Identify which cell holds the provided text, then report its [X, Y] central coordinate. 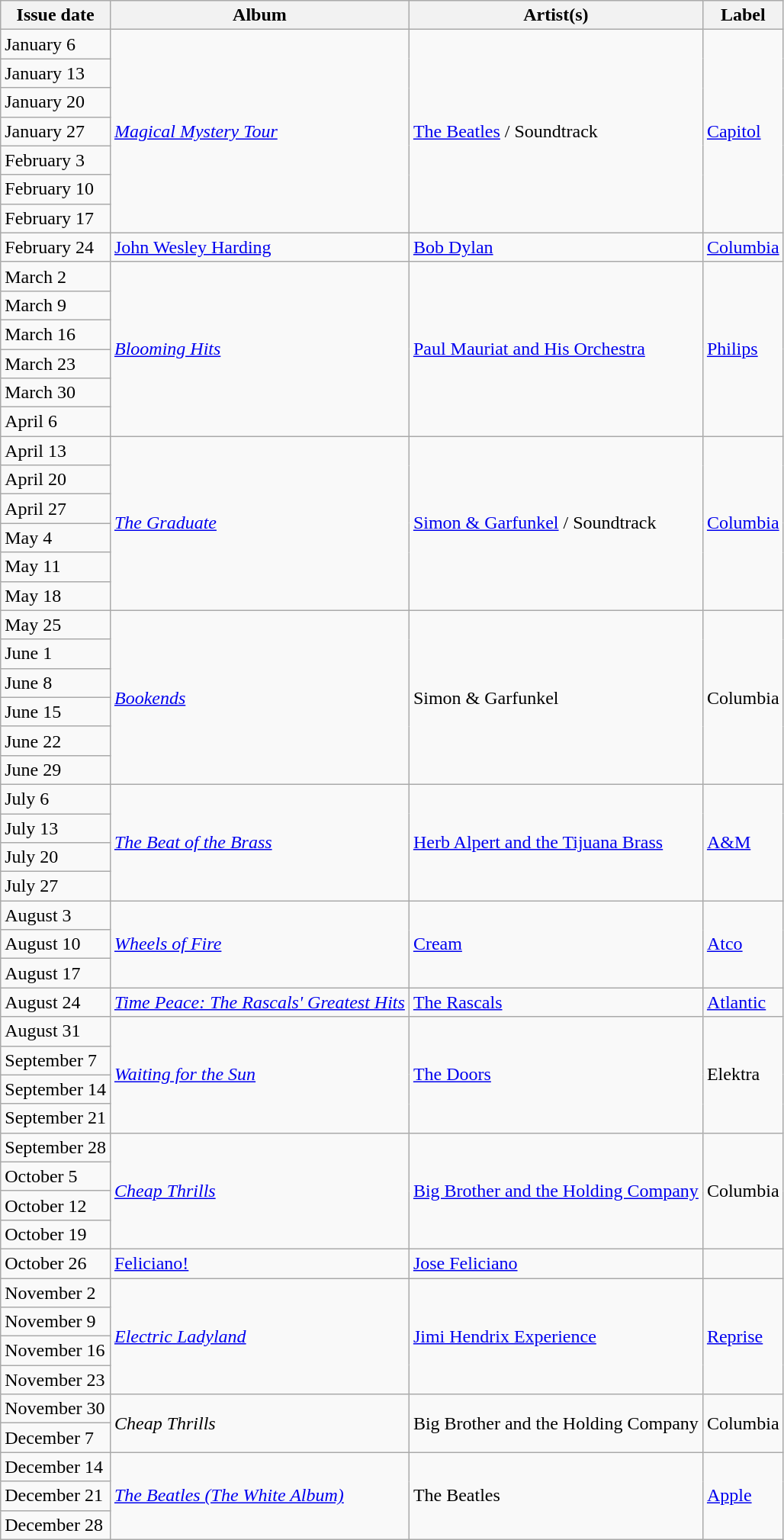
July 20 [56, 857]
Herb Alpert and the Tijuana Brass [555, 842]
February 17 [56, 218]
January 6 [56, 44]
Waiting for the Sun [259, 1075]
Simon & Garfunkel [555, 697]
November 30 [56, 1409]
December 28 [56, 1525]
Bob Dylan [555, 247]
March 16 [56, 334]
The Beatles [555, 1496]
July 6 [56, 799]
July 27 [56, 886]
June 8 [56, 683]
Bookends [259, 697]
October 26 [56, 1263]
October 19 [56, 1234]
Elektra [743, 1075]
Atlantic [743, 1002]
Philips [743, 349]
The Graduate [259, 523]
March 9 [56, 305]
October 5 [56, 1176]
John Wesley Harding [259, 247]
November 23 [56, 1380]
Paul Mauriat and His Orchestra [555, 349]
The Beatles (The White Album) [259, 1496]
December 14 [56, 1467]
October 12 [56, 1205]
May 25 [56, 625]
Artist(s) [555, 15]
March 2 [56, 276]
December 21 [56, 1496]
Apple [743, 1496]
September 7 [56, 1060]
February 3 [56, 160]
The Doors [555, 1075]
April 13 [56, 451]
July 13 [56, 828]
May 4 [56, 538]
Blooming Hits [259, 349]
September 14 [56, 1089]
September 28 [56, 1147]
September 21 [56, 1118]
June 1 [56, 654]
November 2 [56, 1293]
Time Peace: The Rascals' Greatest Hits [259, 1002]
November 9 [56, 1322]
Album [259, 15]
Label [743, 15]
April 6 [56, 422]
Atco [743, 944]
August 3 [56, 915]
May 18 [56, 596]
June 22 [56, 741]
February 24 [56, 247]
December 7 [56, 1438]
Jimi Hendrix Experience [555, 1336]
Issue date [56, 15]
Cream [555, 944]
January 13 [56, 73]
Jose Feliciano [555, 1263]
April 27 [56, 509]
January 20 [56, 102]
Simon & Garfunkel / Soundtrack [555, 523]
Magical Mystery Tour [259, 131]
A&M [743, 842]
March 23 [56, 364]
Electric Ladyland [259, 1336]
Capitol [743, 131]
The Beat of the Brass [259, 842]
August 31 [56, 1031]
November 16 [56, 1351]
Reprise [743, 1336]
August 17 [56, 973]
January 27 [56, 131]
May 11 [56, 567]
June 15 [56, 712]
February 10 [56, 189]
Wheels of Fire [259, 944]
April 20 [56, 480]
June 29 [56, 770]
Feliciano! [259, 1263]
March 30 [56, 393]
The Rascals [555, 1002]
August 24 [56, 1002]
The Beatles / Soundtrack [555, 131]
August 10 [56, 944]
